Find where the given text appears and provide that cell's center as [X, Y] coordinate. 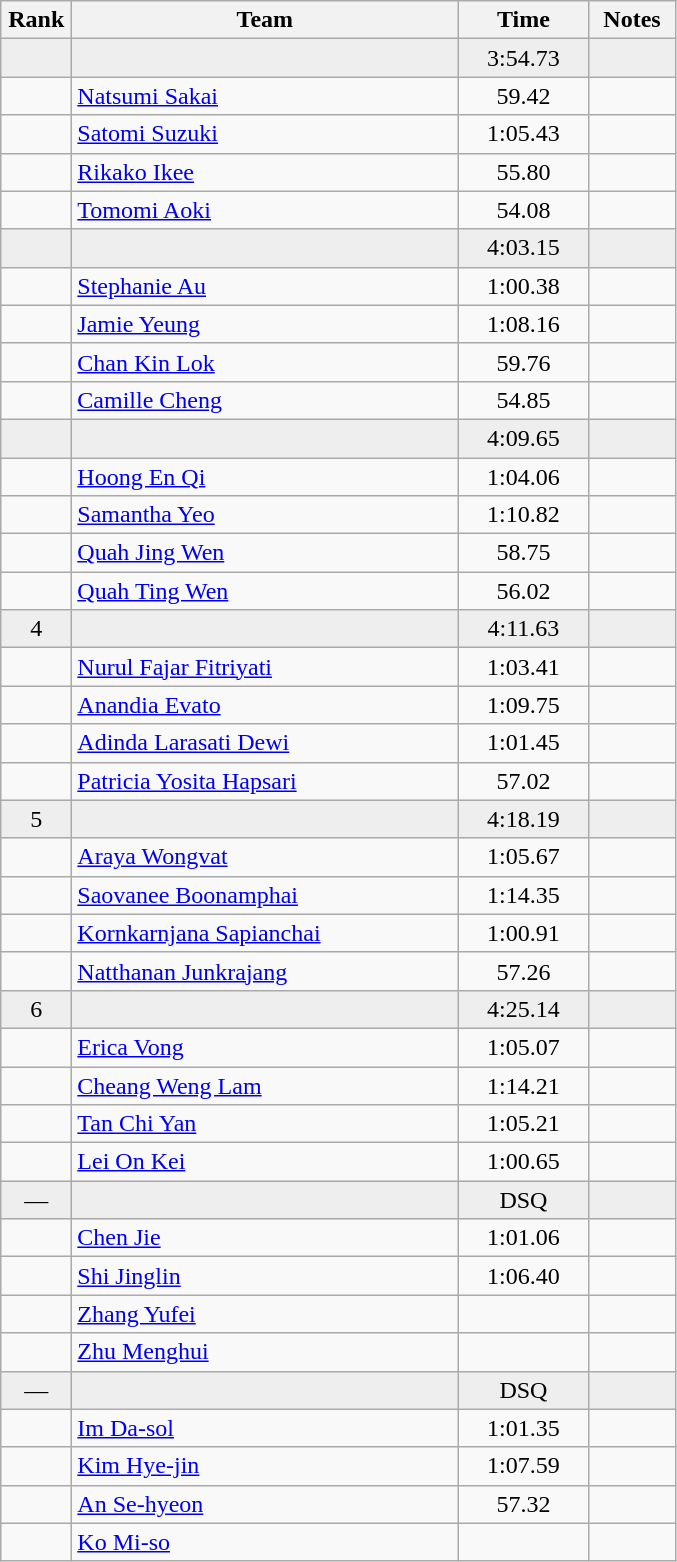
4:18.19 [524, 819]
Patricia Yosita Hapsari [265, 781]
4:09.65 [524, 438]
56.02 [524, 591]
1:14.35 [524, 895]
54.08 [524, 210]
5 [36, 819]
An Se-hyeon [265, 1504]
3:54.73 [524, 58]
Rikako Ikee [265, 172]
Ko Mi-so [265, 1542]
54.85 [524, 400]
4 [36, 629]
1:06.40 [524, 1276]
1:07.59 [524, 1466]
Samantha Yeo [265, 515]
Chen Jie [265, 1238]
Tan Chi Yan [265, 1124]
1:10.82 [524, 515]
Quah Jing Wen [265, 553]
Im Da-sol [265, 1428]
Satomi Suzuki [265, 134]
Saovanee Boonamphai [265, 895]
1:14.21 [524, 1085]
59.76 [524, 362]
1:01.06 [524, 1238]
Natthanan Junkrajang [265, 971]
58.75 [524, 553]
Nurul Fajar Fitriyati [265, 667]
57.02 [524, 781]
Tomomi Aoki [265, 210]
1:05.21 [524, 1124]
Hoong En Qi [265, 477]
Camille Cheng [265, 400]
1:09.75 [524, 705]
Jamie Yeung [265, 324]
Erica Vong [265, 1047]
Shi Jinglin [265, 1276]
1:00.65 [524, 1162]
Kim Hye-jin [265, 1466]
55.80 [524, 172]
6 [36, 1009]
1:00.38 [524, 286]
4:11.63 [524, 629]
Araya Wongvat [265, 857]
1:08.16 [524, 324]
Lei On Kei [265, 1162]
1:00.91 [524, 933]
1:05.67 [524, 857]
Team [265, 20]
Time [524, 20]
1:05.43 [524, 134]
Rank [36, 20]
Chan Kin Lok [265, 362]
Anandia Evato [265, 705]
1:05.07 [524, 1047]
4:25.14 [524, 1009]
Zhu Menghui [265, 1352]
1:01.45 [524, 743]
Adinda Larasati Dewi [265, 743]
1:04.06 [524, 477]
1:03.41 [524, 667]
59.42 [524, 96]
Notes [632, 20]
Zhang Yufei [265, 1314]
Natsumi Sakai [265, 96]
4:03.15 [524, 248]
Stephanie Au [265, 286]
Kornkarnjana Sapianchai [265, 933]
1:01.35 [524, 1428]
Cheang Weng Lam [265, 1085]
57.26 [524, 971]
57.32 [524, 1504]
Quah Ting Wen [265, 591]
